Determine the [X, Y] coordinate at the center of the cell enclosing the given text.  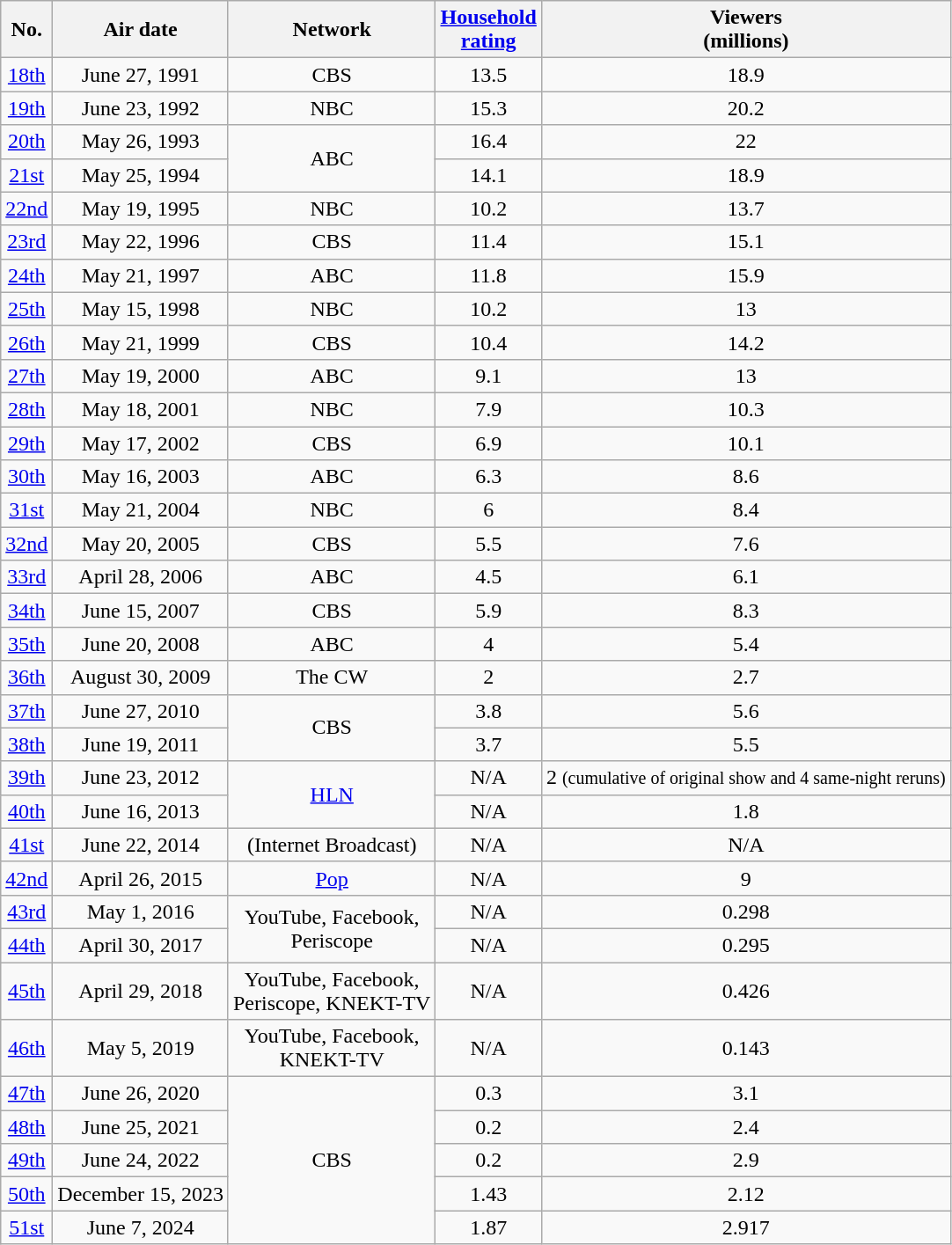
2 (cumulative of original show and 4 same-night reruns) [746, 778]
April 30, 2017 [141, 945]
46th [26, 1049]
June 16, 2013 [141, 811]
40th [26, 811]
6.9 [488, 443]
29th [26, 443]
32nd [26, 544]
14.1 [488, 175]
June 25, 2021 [141, 1127]
June 27, 1991 [141, 75]
June 22, 2014 [141, 845]
8.4 [746, 510]
0.3 [488, 1094]
41st [26, 845]
43rd [26, 912]
June 20, 2008 [141, 644]
50th [26, 1194]
YouTube, Facebook,Periscope [331, 928]
May 21, 1999 [141, 342]
0.143 [746, 1049]
June 23, 2012 [141, 778]
2.9 [746, 1161]
1.87 [488, 1227]
June 23, 1992 [141, 108]
9.1 [488, 376]
20th [26, 142]
3.7 [488, 744]
June 26, 2020 [141, 1094]
3.8 [488, 711]
August 30, 2009 [141, 677]
5.4 [746, 644]
11.4 [488, 242]
11.8 [488, 275]
16.4 [488, 142]
No. [26, 30]
47th [26, 1094]
7.6 [746, 544]
22 [746, 142]
5.6 [746, 711]
June 7, 2024 [141, 1227]
18th [26, 75]
5.9 [488, 611]
39th [26, 778]
36th [26, 677]
April 26, 2015 [141, 878]
51st [26, 1227]
The CW [331, 677]
May 20, 2005 [141, 544]
Viewers(millions) [746, 30]
June 27, 2010 [141, 711]
15.9 [746, 275]
May 18, 2001 [141, 409]
8.6 [746, 477]
33rd [26, 577]
2 [488, 677]
13.7 [746, 209]
31st [26, 510]
37th [26, 711]
May 22, 1996 [141, 242]
10.4 [488, 342]
1.8 [746, 811]
0.295 [746, 945]
34th [26, 611]
2.12 [746, 1194]
28th [26, 409]
19th [26, 108]
June 24, 2022 [141, 1161]
April 28, 2006 [141, 577]
December 15, 2023 [141, 1194]
June 19, 2011 [141, 744]
YouTube, Facebook,KNEKT-TV [331, 1049]
2.917 [746, 1227]
May 26, 1993 [141, 142]
25th [26, 309]
26th [26, 342]
May 21, 2004 [141, 510]
10.3 [746, 409]
May 15, 1998 [141, 309]
May 21, 1997 [141, 275]
13.5 [488, 75]
1.43 [488, 1194]
38th [26, 744]
HLN [331, 795]
44th [26, 945]
May 19, 1995 [141, 209]
Network [331, 30]
(Internet Broadcast) [331, 845]
Air date [141, 30]
May 5, 2019 [141, 1049]
May 1, 2016 [141, 912]
15.1 [746, 242]
14.2 [746, 342]
May 25, 1994 [141, 175]
4 [488, 644]
30th [26, 477]
21st [26, 175]
48th [26, 1127]
Household rating [488, 30]
10.1 [746, 443]
2.4 [746, 1127]
May 16, 2003 [141, 477]
6 [488, 510]
6.3 [488, 477]
0.298 [746, 912]
6.1 [746, 577]
24th [26, 275]
June 15, 2007 [141, 611]
49th [26, 1161]
22nd [26, 209]
April 29, 2018 [141, 991]
0.426 [746, 991]
May 19, 2000 [141, 376]
45th [26, 991]
4.5 [488, 577]
23rd [26, 242]
Pop [331, 878]
May 17, 2002 [141, 443]
3.1 [746, 1094]
9 [746, 878]
YouTube, Facebook,Periscope, KNEKT-TV [331, 991]
42nd [26, 878]
27th [26, 376]
20.2 [746, 108]
2.7 [746, 677]
8.3 [746, 611]
7.9 [488, 409]
15.3 [488, 108]
35th [26, 644]
